Output the [X, Y] coordinate of the center of the cell containing the given text.  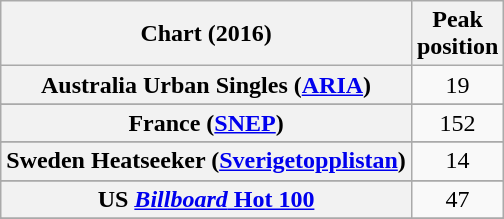
47 [457, 199]
Australia Urban Singles (ARIA) [206, 85]
Sweden Heatseeker (Sverigetopplistan) [206, 161]
Chart (2016) [206, 34]
France (SNEP) [206, 123]
19 [457, 85]
Peakposition [457, 34]
152 [457, 123]
US Billboard Hot 100 [206, 199]
14 [457, 161]
